Output the (x, y) coordinate of the center of the cell containing the given text.  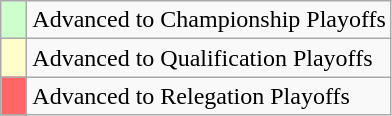
Advanced to Championship Playoffs (210, 20)
Advanced to Qualification Playoffs (210, 58)
Advanced to Relegation Playoffs (210, 96)
